Output the (x, y) coordinate of the center of the cell containing the given text.  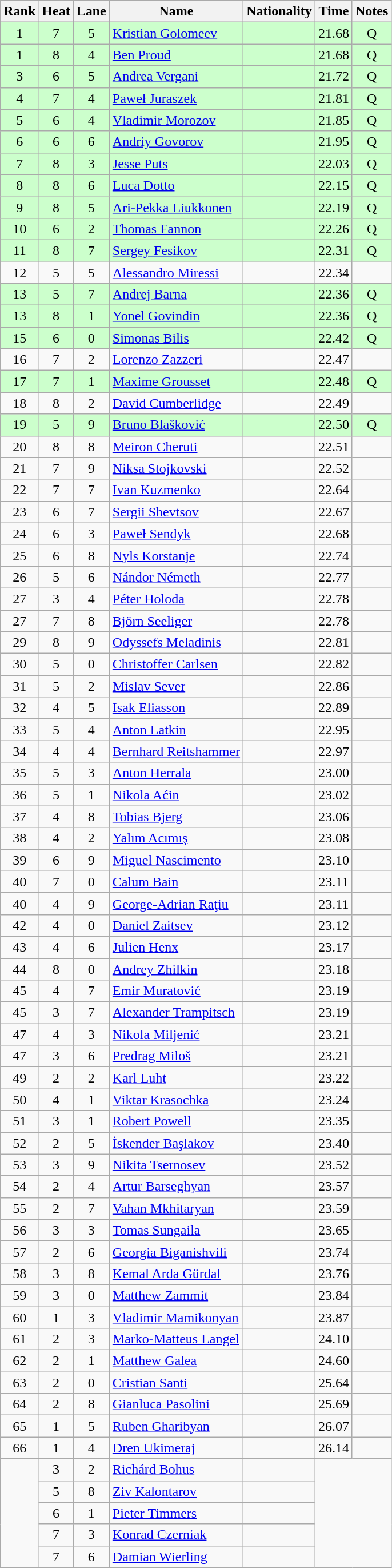
65 (19, 1426)
22.31 (334, 250)
Vahan Mkhitaryan (176, 1208)
25 (19, 555)
23.08 (334, 838)
Vladimir Morozov (176, 120)
Georgia Biganishvili (176, 1252)
24 (19, 534)
25.64 (334, 1383)
Robert Powell (176, 1121)
21 (19, 468)
Paweł Sendyk (176, 534)
Jesse Puts (176, 164)
İskender Başlakov (176, 1143)
Julien Henx (176, 947)
Péter Holoda (176, 599)
21.85 (334, 120)
52 (19, 1143)
26 (19, 577)
53 (19, 1165)
23.18 (334, 969)
23.59 (334, 1208)
Rank (19, 11)
26.07 (334, 1426)
43 (19, 947)
Ruben Gharibyan (176, 1426)
Marko-Matteus Langel (176, 1339)
Dren Ukimeraj (176, 1448)
Bruno Blašković (176, 425)
Heat (56, 11)
Yonel Govindin (176, 316)
60 (19, 1317)
23.06 (334, 817)
30 (19, 664)
22.51 (334, 447)
44 (19, 969)
49 (19, 1078)
57 (19, 1252)
25.69 (334, 1404)
22.26 (334, 229)
22.47 (334, 360)
58 (19, 1273)
Name (176, 11)
Luca Dotto (176, 185)
23.40 (334, 1143)
38 (19, 838)
Andrey Zhilkin (176, 969)
23.65 (334, 1230)
26.14 (334, 1448)
33 (19, 730)
22.81 (334, 643)
Gianluca Pasolini (176, 1404)
22.15 (334, 185)
Thomas Fannon (176, 229)
Niksa Stojkovski (176, 468)
23.35 (334, 1121)
Richárd Bohus (176, 1470)
23.02 (334, 795)
64 (19, 1404)
Matthew Galea (176, 1361)
Bernhard Reitshammer (176, 751)
22.50 (334, 425)
Tobias Bjerg (176, 817)
10 (19, 229)
Andrea Vergani (176, 77)
22.97 (334, 751)
Matthew Zammit (176, 1295)
51 (19, 1121)
42 (19, 925)
21.72 (334, 77)
Nándor Németh (176, 577)
23.22 (334, 1078)
23.52 (334, 1165)
Viktar Krasochka (176, 1100)
39 (19, 860)
50 (19, 1100)
Notes (371, 11)
Artur Barseghyan (176, 1187)
Nikola Aćin (176, 795)
Simonas Bilis (176, 338)
62 (19, 1361)
16 (19, 360)
22.68 (334, 534)
Anton Herrala (176, 773)
Ivan Kuzmenko (176, 490)
23.12 (334, 925)
22.49 (334, 403)
Anton Latkin (176, 730)
23.57 (334, 1187)
Kemal Arda Gürdal (176, 1273)
23.10 (334, 860)
21.95 (334, 142)
59 (19, 1295)
Pieter Timmers (176, 1513)
36 (19, 795)
Isak Eliasson (176, 708)
Nikola Miljenić (176, 1034)
Konrad Czerniak (176, 1535)
Lorenzo Zazzeri (176, 360)
23.24 (334, 1100)
Nationality (279, 11)
22.64 (334, 490)
22.67 (334, 512)
22 (19, 490)
23.74 (334, 1252)
22.52 (334, 468)
Ziv Kalontarov (176, 1491)
Ari-Pekka Liukkonen (176, 207)
Predrag Miloš (176, 1056)
Miguel Nascimento (176, 860)
20 (19, 447)
23.00 (334, 773)
32 (19, 708)
Meiron Cheruti (176, 447)
22.77 (334, 577)
12 (19, 273)
David Cumberlidge (176, 403)
56 (19, 1230)
22.34 (334, 273)
Damian Wierling (176, 1557)
17 (19, 381)
22.89 (334, 708)
22.95 (334, 730)
Mislav Sever (176, 686)
11 (19, 250)
Emir Muratović (176, 991)
18 (19, 403)
21.81 (334, 98)
Andrej Barna (176, 295)
24.10 (334, 1339)
Christoffer Carlsen (176, 664)
Kristian Golomeev (176, 33)
Alexander Trampitsch (176, 1013)
22.82 (334, 664)
61 (19, 1339)
Maxime Grousset (176, 381)
35 (19, 773)
Odyssefs Meladinis (176, 643)
23.17 (334, 947)
23 (19, 512)
23.87 (334, 1317)
23.76 (334, 1273)
Ben Proud (176, 55)
Yalım Acımış (176, 838)
15 (19, 338)
Time (334, 11)
Karl Luht (176, 1078)
Sergii Shevtsov (176, 512)
37 (19, 817)
55 (19, 1208)
Vladimir Mamikonyan (176, 1317)
Paweł Juraszek (176, 98)
24.60 (334, 1361)
31 (19, 686)
Calum Bain (176, 882)
Lane (91, 11)
34 (19, 751)
Nikita Tsernosev (176, 1165)
Andriy Govorov (176, 142)
22.19 (334, 207)
George-Adrian Raţiu (176, 904)
Nyls Korstanje (176, 555)
Tomas Sungaila (176, 1230)
Daniel Zaitsev (176, 925)
22.86 (334, 686)
66 (19, 1448)
Cristian Santi (176, 1383)
23.84 (334, 1295)
19 (19, 425)
22.48 (334, 381)
22.74 (334, 555)
63 (19, 1383)
29 (19, 643)
22.03 (334, 164)
Sergey Fesikov (176, 250)
54 (19, 1187)
22.42 (334, 338)
Alessandro Miressi (176, 273)
Björn Seeliger (176, 620)
